Extract the [X, Y] coordinate from the center of the cell holding the provided text.  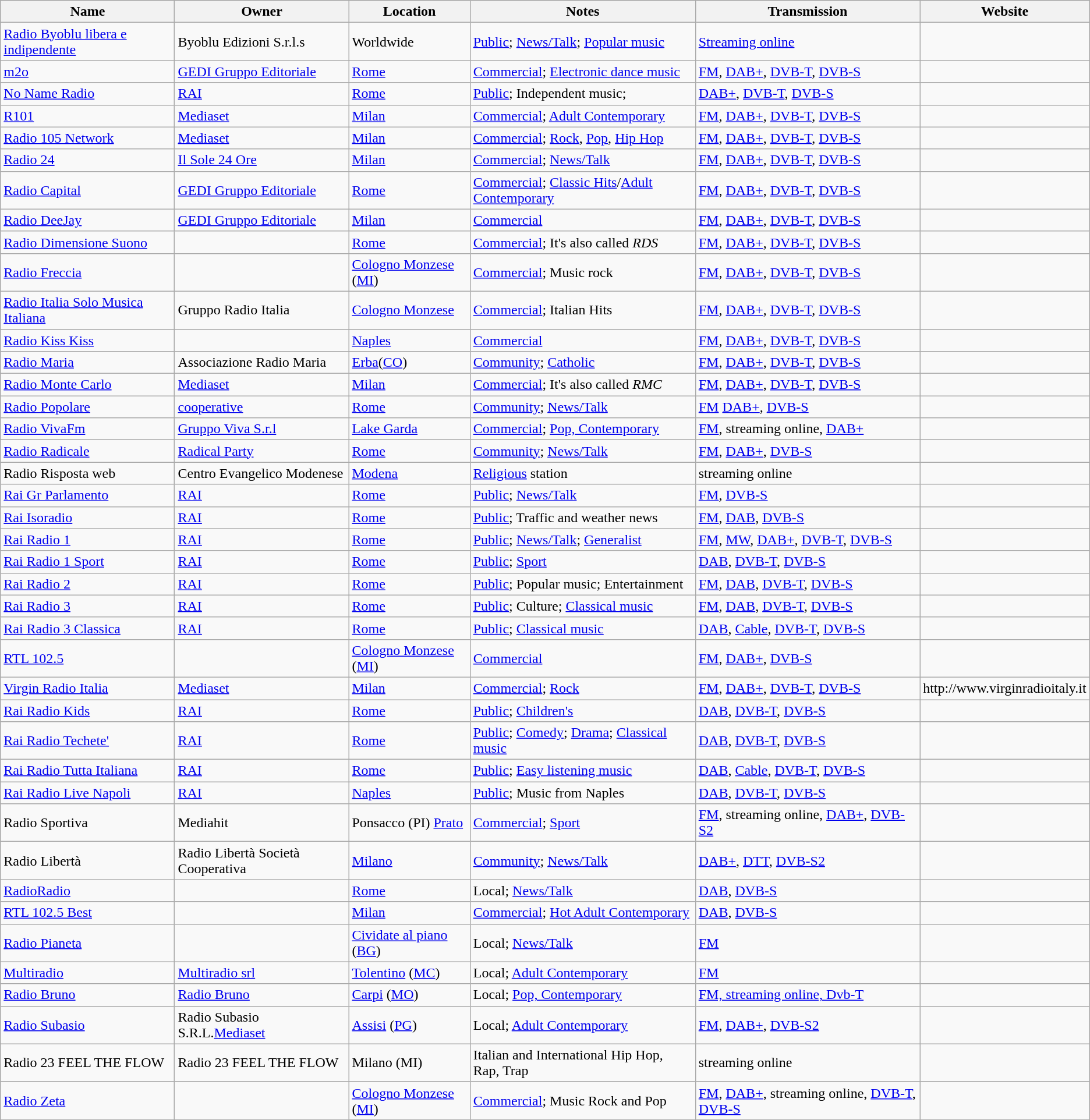
Rai Gr Parlamento [87, 495]
Gruppo Viva S.r.l [262, 429]
Ponsacco (PI) Prato [409, 823]
Cologno Monzese [409, 310]
Multiradio srl [262, 973]
No Name Radio [87, 94]
Transmission [807, 12]
Virgin Radio Italia [87, 688]
Assisi (PG) [409, 1025]
Website [1005, 12]
Public; Sport [582, 562]
Owner [262, 12]
Mediahit [262, 823]
Commercial; Italian Hits [582, 310]
Rai Radio 2 [87, 584]
Il Sole 24 Ore [262, 160]
FM, DAB+, DVB-S2 [807, 1025]
Rai Radio Kids [87, 711]
Rai Isoradio [87, 518]
FM, streaming online, DAB+ [807, 429]
Commercial; Rock, Pop, Hip Hop [582, 138]
Public; Popular music; Entertainment [582, 584]
Public; Music from Naples [582, 793]
Radio Pianeta [87, 943]
Community; Catholic [582, 363]
Radio Risposta web [87, 473]
Commercial; Sport [582, 823]
RTL 102.5 Best [87, 913]
Rai Radio 1 [87, 540]
Public; Easy listening music [582, 771]
FM, streaming online, DAB+, DVB-S2 [807, 823]
Commercial; Classic Hits/Adult Contemporary [582, 190]
Radio Libertà Società Cooperativa [262, 860]
Commercial; Music Rock and Pop [582, 1100]
Radio Subasio S.R.L.Mediaset [262, 1025]
Commercial; Rock [582, 688]
Milano [409, 860]
Radio Capital [87, 190]
Public; News/Talk; Generalist [582, 540]
Radio Dimensione Suono [87, 242]
Milano (MI) [409, 1063]
Commercial; It's also called RMC [582, 385]
Lake Garda [409, 429]
DAB+, DTT, DVB-S2 [807, 860]
Public; Traffic and weather news [582, 518]
Italian and International Hip Hop, Rap, Trap [582, 1063]
Public; Independent music; [582, 94]
FM, DVB-S [807, 495]
Radical Party [262, 451]
Notes [582, 12]
Streaming online [807, 42]
m2o [87, 72]
Multiradio [87, 973]
Radio Sportiva [87, 823]
Radio Radicale [87, 451]
Radio Subasio [87, 1025]
Public; Comedy; Drama; Classical music [582, 740]
Radio Kiss Kiss [87, 341]
FM, streaming online, Dvb-T [807, 995]
Public; Children's [582, 711]
Commercial; Electronic dance music [582, 72]
Radio Zeta [87, 1100]
Radio Maria [87, 363]
Public; News/Talk [582, 495]
Radio DeeJay [87, 220]
Radio Libertà [87, 860]
Centro Evangelico Modenese [262, 473]
FM, DAB+, streaming online, DVB-T, DVB-S [807, 1100]
Commercial; It's also called RDS [582, 242]
Associazione Radio Maria [262, 363]
Location [409, 12]
Erba(CO) [409, 363]
Rai Radio 1 Sport [87, 562]
Commercial; Hot Adult Contemporary [582, 913]
Radio Popolare [87, 407]
Radio 105 Network [87, 138]
Byoblu Edizioni S.r.l.s [262, 42]
R101 [87, 116]
Religious station [582, 473]
Rai Radio 3 Classica [87, 628]
Commercial; Music rock [582, 272]
Carpi (MO) [409, 995]
Tolentino (MC) [409, 973]
FM, MW, DAB+, DVB-T, DVB-S [807, 540]
Radio Monte Carlo [87, 385]
Gruppo Radio Italia [262, 310]
Radio VivaFm [87, 429]
Worldwide [409, 42]
RadioRadio [87, 891]
cooperative [262, 407]
Public; Classical music [582, 628]
Public; News/Talk; Popular music [582, 42]
Rai Radio 3 [87, 606]
Name [87, 12]
Rai Radio Techete' [87, 740]
Rai Radio Tutta Italiana [87, 771]
Radio Italia Solo Musica Italiana [87, 310]
FM DAB+, DVB-S [807, 407]
Commercial; Pop, Contemporary [582, 429]
Commercial; Adult Contemporary [582, 116]
Radio Byoblu libera e indipendente [87, 42]
Public; Culture; Classical music [582, 606]
Commercial; News/Talk [582, 160]
Rai Radio Live Napoli [87, 793]
Radio Freccia [87, 272]
Cividate al piano (BG) [409, 943]
Local; Pop, Contemporary [582, 995]
DAB+, DVB-T, DVB-S [807, 94]
FM, DAB, DVB-S [807, 518]
Radio 24 [87, 160]
RTL 102.5 [87, 658]
http://www.virginradioitaly.it [1005, 688]
Modena [409, 473]
